Pinpoint the cell where the given text exists, returning its [X, Y] midpoint coordinate. 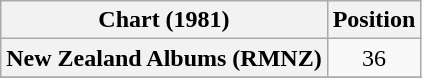
Position [374, 20]
New Zealand Albums (RMNZ) [164, 58]
36 [374, 58]
Chart (1981) [164, 20]
